Determine the [x, y] coordinate at the center of the cell enclosing the given text.  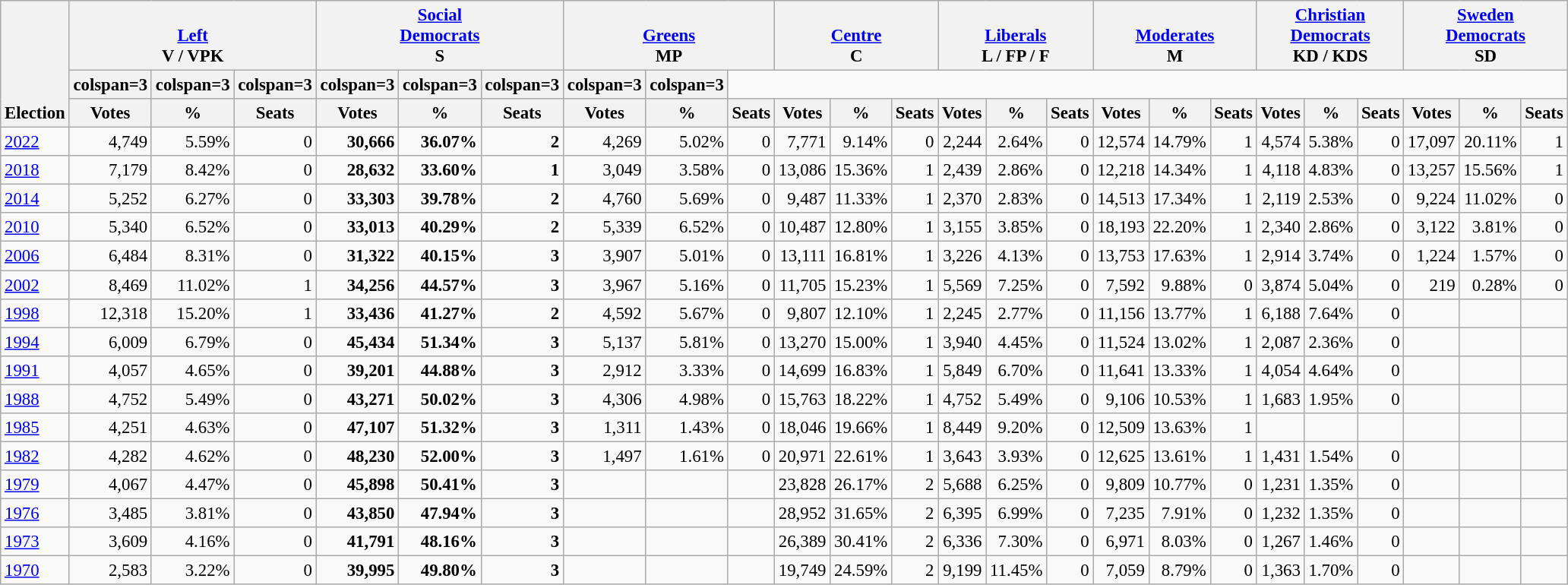
40.29% [440, 227]
33,436 [357, 313]
6.70% [1016, 370]
2,119 [1281, 199]
3,907 [604, 256]
2,439 [962, 170]
50.02% [440, 399]
33,013 [357, 227]
15.36% [861, 170]
47.94% [440, 513]
40.15% [440, 256]
17.63% [1179, 256]
5.81% [687, 342]
6.79% [192, 342]
19.66% [861, 428]
SocialDemocratsS [439, 36]
4.16% [192, 542]
2.64% [1016, 142]
6.27% [192, 199]
4,118 [1281, 170]
13,086 [802, 170]
2018 [35, 170]
2006 [35, 256]
2002 [35, 285]
1,683 [1281, 399]
1,363 [1281, 571]
3.58% [687, 170]
12.80% [861, 227]
2,245 [962, 313]
3.74% [1331, 256]
1,224 [1431, 256]
15.56% [1491, 170]
5.04% [1331, 285]
4,760 [604, 199]
6,336 [962, 542]
5,137 [604, 342]
5.16% [687, 285]
3,226 [962, 256]
1,431 [1281, 456]
0.28% [1491, 285]
39,995 [357, 571]
14,699 [802, 370]
9,487 [802, 199]
1988 [35, 399]
43,850 [357, 513]
1,231 [1281, 485]
1.57% [1491, 256]
9.20% [1016, 428]
13,257 [1431, 170]
4.63% [192, 428]
5,339 [604, 227]
1973 [35, 542]
9.14% [861, 142]
52.00% [440, 456]
Election [35, 64]
28,632 [357, 170]
41,791 [357, 542]
24.59% [861, 571]
ChristianDemocratsKD / KDS [1330, 36]
11.33% [861, 199]
4,054 [1281, 370]
2,912 [604, 370]
7.25% [1016, 285]
1.70% [1331, 571]
4,306 [604, 399]
5.02% [687, 142]
4.98% [687, 399]
12.10% [861, 313]
1,497 [604, 456]
1,232 [1281, 513]
1,311 [604, 428]
1,267 [1281, 542]
4,251 [110, 428]
49.80% [440, 571]
7,235 [1121, 513]
13.33% [1179, 370]
15.23% [861, 285]
30.41% [861, 542]
2,244 [962, 142]
7.64% [1331, 313]
2,370 [962, 199]
12,574 [1121, 142]
30,666 [357, 142]
3,155 [962, 227]
3.93% [1016, 456]
6,971 [1121, 542]
2,087 [1281, 342]
31.65% [861, 513]
9,807 [802, 313]
3,643 [962, 456]
3,609 [110, 542]
14,513 [1121, 199]
5.67% [687, 313]
3.85% [1016, 227]
12,625 [1121, 456]
2.53% [1331, 199]
4.64% [1331, 370]
45,898 [357, 485]
13.61% [1179, 456]
5,340 [110, 227]
8,449 [962, 428]
5.69% [687, 199]
ModeratesM [1174, 36]
3,874 [1281, 285]
8.79% [1179, 571]
4,592 [604, 313]
4,269 [604, 142]
44.57% [440, 285]
2.77% [1016, 313]
8.42% [192, 170]
13,111 [802, 256]
1.46% [1331, 542]
15.00% [861, 342]
51.32% [440, 428]
2022 [35, 142]
8.31% [192, 256]
12,218 [1121, 170]
6,395 [962, 513]
13.63% [1179, 428]
9.88% [1179, 285]
17,097 [1431, 142]
2014 [35, 199]
9,809 [1121, 485]
2,340 [1281, 227]
10.53% [1179, 399]
33.60% [440, 170]
28,952 [802, 513]
8.03% [1179, 542]
1979 [35, 485]
48.16% [440, 542]
6,009 [110, 342]
51.34% [440, 342]
3.33% [687, 370]
4,057 [110, 370]
5.59% [192, 142]
3.22% [192, 571]
10,487 [802, 227]
7,059 [1121, 571]
6.25% [1016, 485]
2,583 [110, 571]
11,524 [1121, 342]
1994 [35, 342]
17.34% [1179, 199]
1.43% [687, 428]
36.07% [440, 142]
9,199 [962, 571]
14.34% [1179, 170]
23,828 [802, 485]
4.45% [1016, 342]
4.13% [1016, 256]
31,322 [357, 256]
47,107 [357, 428]
8,469 [110, 285]
6,484 [110, 256]
15,763 [802, 399]
LeftV / VPK [193, 36]
14.79% [1179, 142]
7,179 [110, 170]
15.20% [192, 313]
SwedenDemocratsSD [1486, 36]
3,485 [110, 513]
1.61% [687, 456]
LiberalsL / FP / F [1016, 36]
5.01% [687, 256]
9,224 [1431, 199]
13,270 [802, 342]
1.95% [1331, 399]
1982 [35, 456]
5.38% [1331, 142]
48,230 [357, 456]
7,592 [1121, 285]
13,753 [1121, 256]
4.83% [1331, 170]
4,067 [110, 485]
4.62% [192, 456]
9,106 [1121, 399]
44.88% [440, 370]
16.81% [861, 256]
33,303 [357, 199]
11,641 [1121, 370]
50.41% [440, 485]
2.36% [1331, 342]
16.83% [861, 370]
39.78% [440, 199]
3,967 [604, 285]
10.77% [1179, 485]
39,201 [357, 370]
13.77% [1179, 313]
2.83% [1016, 199]
5,569 [962, 285]
34,256 [357, 285]
18,193 [1121, 227]
11.45% [1016, 571]
11,156 [1121, 313]
7.30% [1016, 542]
7.91% [1179, 513]
43,271 [357, 399]
4,574 [1281, 142]
18.22% [861, 399]
5,849 [962, 370]
1976 [35, 513]
4,282 [110, 456]
22.20% [1179, 227]
12,318 [110, 313]
3,122 [1431, 227]
4.65% [192, 370]
1.54% [1331, 456]
3,940 [962, 342]
1985 [35, 428]
2,914 [1281, 256]
20.11% [1491, 142]
1998 [35, 313]
5,252 [110, 199]
26.17% [861, 485]
13.02% [1179, 342]
22.61% [861, 456]
3,049 [604, 170]
45,434 [357, 342]
1991 [35, 370]
GreensMP [669, 36]
2010 [35, 227]
26,389 [802, 542]
4.47% [192, 485]
6,188 [1281, 313]
1970 [35, 571]
5,688 [962, 485]
12,509 [1121, 428]
4,749 [110, 142]
219 [1431, 285]
18,046 [802, 428]
41.27% [440, 313]
7,771 [802, 142]
19,749 [802, 571]
20,971 [802, 456]
CentreC [855, 36]
11,705 [802, 285]
6.99% [1016, 513]
